Locate the cell with the specified text and output its [X, Y] center coordinate. 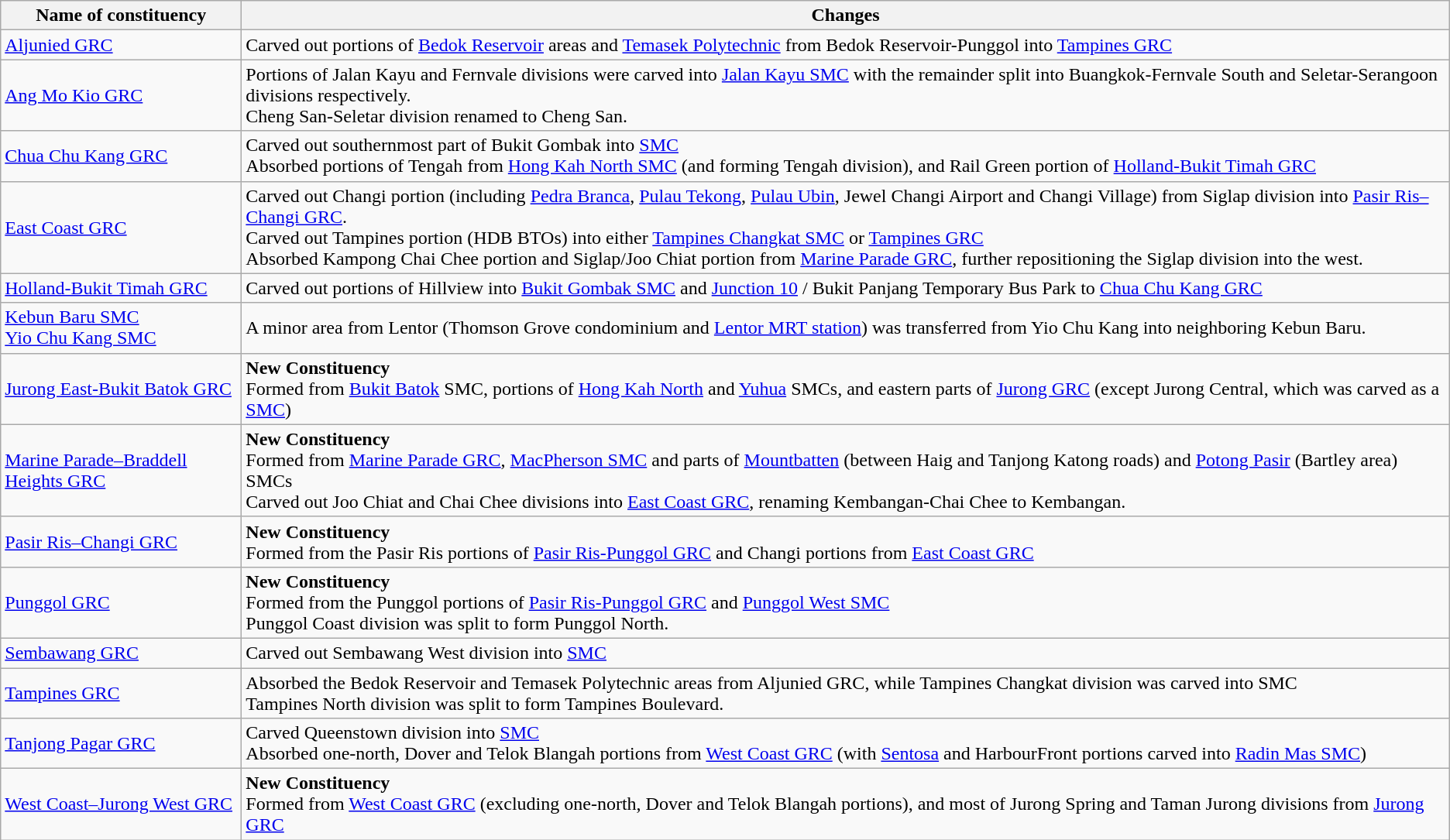
East Coast GRC [121, 228]
Marine Parade–Braddell Heights GRC [121, 471]
Punggol GRC [121, 602]
Chua Chu Kang GRC [121, 156]
West Coast–Jurong West GRC [121, 804]
New ConstituencyFormed from the Punggol portions of Pasir Ris-Punggol GRC and Punggol West SMCPunggol Coast division was split to form Punggol North. [846, 602]
New ConstituencyFormed from the Pasir Ris portions of Pasir Ris-Punggol GRC and Changi portions from East Coast GRC [846, 542]
Carved out Sembawang West division into SMC [846, 653]
Name of constituency [121, 15]
Pasir Ris–Changi GRC [121, 542]
Jurong East-Bukit Batok GRC [121, 389]
Ang Mo Kio GRC [121, 95]
Sembawang GRC [121, 653]
Tampines GRC [121, 692]
Carved out portions of Hillview into Bukit Gombak SMC and Junction 10 / Bukit Panjang Temporary Bus Park to Chua Chu Kang GRC [846, 288]
A minor area from Lentor (Thomson Grove condominium and Lentor MRT station) was transferred from Yio Chu Kang into neighboring Kebun Baru. [846, 328]
Kebun Baru SMCYio Chu Kang SMC [121, 328]
Aljunied GRC [121, 45]
Tanjong Pagar GRC [121, 743]
Carved out portions of Bedok Reservoir areas and Temasek Polytechnic from Bedok Reservoir-Punggol into Tampines GRC [846, 45]
Changes [846, 15]
Holland-Bukit Timah GRC [121, 288]
